Pinpoint the cell where the given text exists, returning its (X, Y) midpoint coordinate. 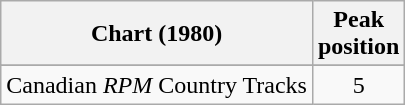
5 (358, 85)
Chart (1980) (157, 34)
Canadian RPM Country Tracks (157, 85)
Peakposition (358, 34)
